Identify which cell holds the provided text, then report its (X, Y) central coordinate. 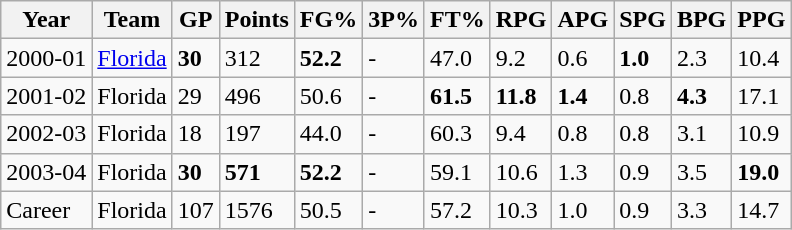
PPG (762, 20)
496 (256, 96)
SPG (643, 20)
1.4 (583, 96)
Team (132, 20)
10.4 (762, 58)
571 (256, 172)
3.1 (701, 134)
9.4 (521, 134)
17.1 (762, 96)
0.6 (583, 58)
61.5 (457, 96)
18 (196, 134)
Year (46, 20)
2002-03 (46, 134)
3P% (394, 20)
10.6 (521, 172)
RPG (521, 20)
APG (583, 20)
10.9 (762, 134)
59.1 (457, 172)
BPG (701, 20)
1.3 (583, 172)
197 (256, 134)
Points (256, 20)
50.5 (328, 210)
1576 (256, 210)
57.2 (457, 210)
60.3 (457, 134)
2001-02 (46, 96)
44.0 (328, 134)
2.3 (701, 58)
Career (46, 210)
2003-04 (46, 172)
GP (196, 20)
29 (196, 96)
3.3 (701, 210)
10.3 (521, 210)
312 (256, 58)
47.0 (457, 58)
FT% (457, 20)
2000-01 (46, 58)
3.5 (701, 172)
FG% (328, 20)
50.6 (328, 96)
11.8 (521, 96)
14.7 (762, 210)
107 (196, 210)
19.0 (762, 172)
9.2 (521, 58)
4.3 (701, 96)
